Search for the cell housing the specified text and yield its [x, y] center coordinate. 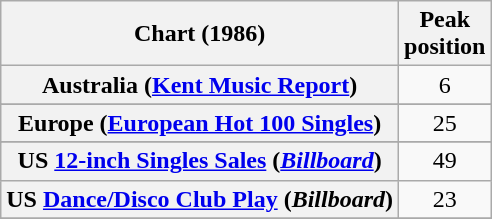
6 [445, 85]
23 [445, 199]
Europe (European Hot 100 Singles) [200, 123]
Chart (1986) [200, 34]
49 [445, 161]
US 12-inch Singles Sales (Billboard) [200, 161]
Australia (Kent Music Report) [200, 85]
Peakposition [445, 34]
US Dance/Disco Club Play (Billboard) [200, 199]
25 [445, 123]
